Return (X, Y) of the center of cell containing provided text 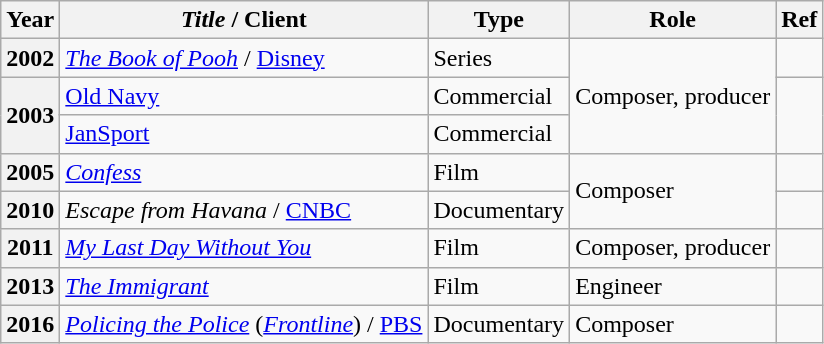
Type (499, 20)
2011 (30, 248)
Year (30, 20)
Role (673, 20)
2016 (30, 324)
Escape from Havana / CNBC (244, 210)
Confess (244, 172)
Ref (800, 20)
2002 (30, 58)
2010 (30, 210)
2013 (30, 286)
My Last Day Without You (244, 248)
Title / Client (244, 20)
The Book of Pooh / Disney (244, 58)
JanSport (244, 134)
2005 (30, 172)
Engineer (673, 286)
Policing the Police (Frontline) / PBS (244, 324)
Series (499, 58)
2003 (30, 115)
The Immigrant (244, 286)
Old Navy (244, 96)
